Search for the cell housing the specified text and yield its [x, y] center coordinate. 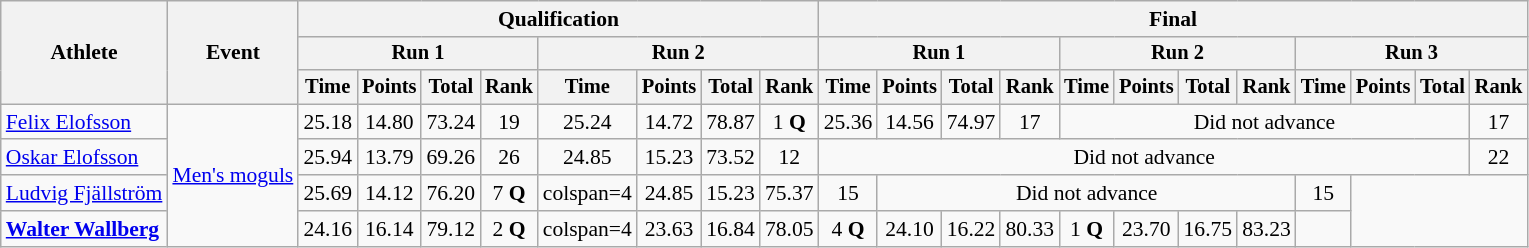
76.20 [450, 193]
12 [790, 158]
73.52 [730, 158]
78.05 [790, 229]
Athlete [84, 52]
2 Q [509, 229]
7 Q [509, 193]
Felix Elofsson [84, 122]
25.18 [328, 122]
26 [509, 158]
23.63 [669, 229]
25.94 [328, 158]
79.12 [450, 229]
14.72 [669, 122]
80.33 [1030, 229]
25.36 [848, 122]
19 [509, 122]
Final [1174, 19]
69.26 [450, 158]
14.80 [389, 122]
25.69 [328, 193]
23.70 [1146, 229]
73.24 [450, 122]
75.37 [790, 193]
24.16 [328, 229]
Men's moguls [232, 175]
13.79 [389, 158]
16.22 [972, 229]
16.84 [730, 229]
Event [232, 52]
16.75 [1208, 229]
Ludvig Fjällström [84, 193]
25.24 [588, 122]
22 [1499, 158]
Run 3 [1412, 54]
Qualification [558, 19]
16.14 [389, 229]
24.10 [909, 229]
Walter Wallberg [84, 229]
14.56 [909, 122]
4 Q [848, 229]
78.87 [730, 122]
Oskar Elofsson [84, 158]
14.12 [389, 193]
74.97 [972, 122]
83.23 [1266, 229]
